For the text-containing cell, return its midpoint in (x, y) coordinate format. 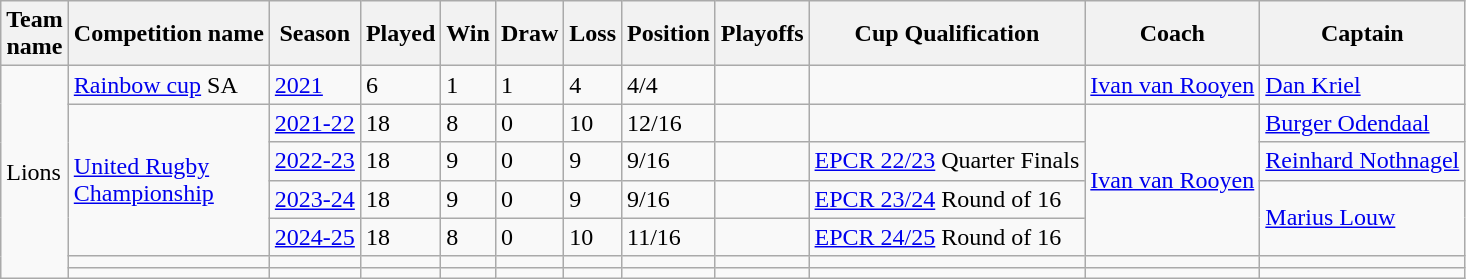
12/16 (669, 123)
Teamname (35, 34)
Position (669, 34)
2023-24 (314, 199)
6 (400, 85)
Marius Louw (1362, 218)
Loss (593, 34)
Season (314, 34)
Captain (1362, 34)
Coach (1172, 34)
Win (468, 34)
Draw (529, 34)
Playoffs (762, 34)
Dan Kriel (1362, 85)
Rainbow cup SA (168, 85)
11/16 (669, 237)
Burger Odendaal (1362, 123)
2021 (314, 85)
Played (400, 34)
EPCR 24/25 Round of 16 (947, 237)
United RugbyChampionship (168, 180)
EPCR 23/24 Round of 16 (947, 199)
Lions (35, 172)
2024-25 (314, 237)
4/4 (669, 85)
EPCR 22/23 Quarter Finals (947, 161)
4 (593, 85)
Cup Qualification (947, 34)
Competition name (168, 34)
2022-23 (314, 161)
Reinhard Nothnagel (1362, 161)
2021-22 (314, 123)
